Scan for the cell matching the given text and deliver its [x, y] coordinate at center. 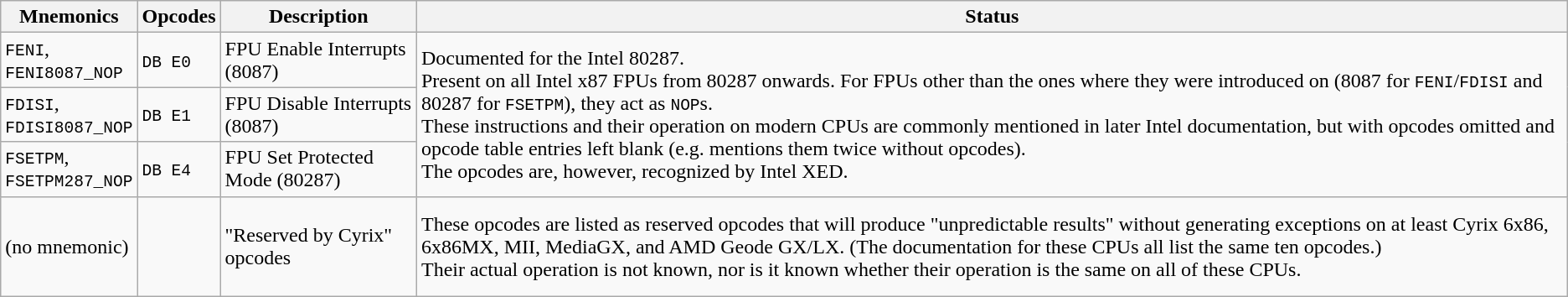
DB E4 [179, 169]
(no mnemonic) [69, 247]
Status [992, 17]
Opcodes [179, 17]
Description [318, 17]
FDISI,FDISI8087_NOP [69, 114]
FPU Set Protected Mode (80287) [318, 169]
FPU Disable Interrupts (8087) [318, 114]
FSETPM,FSETPM287_NOP [69, 169]
Mnemonics [69, 17]
"Reserved by Cyrix" opcodes [318, 247]
DB E0 [179, 60]
FPU Enable Interrupts (8087) [318, 60]
FENI,FENI8087_NOP [69, 60]
DB E1 [179, 114]
